Determine the (X, Y) coordinate at the center of the cell enclosing the given text.  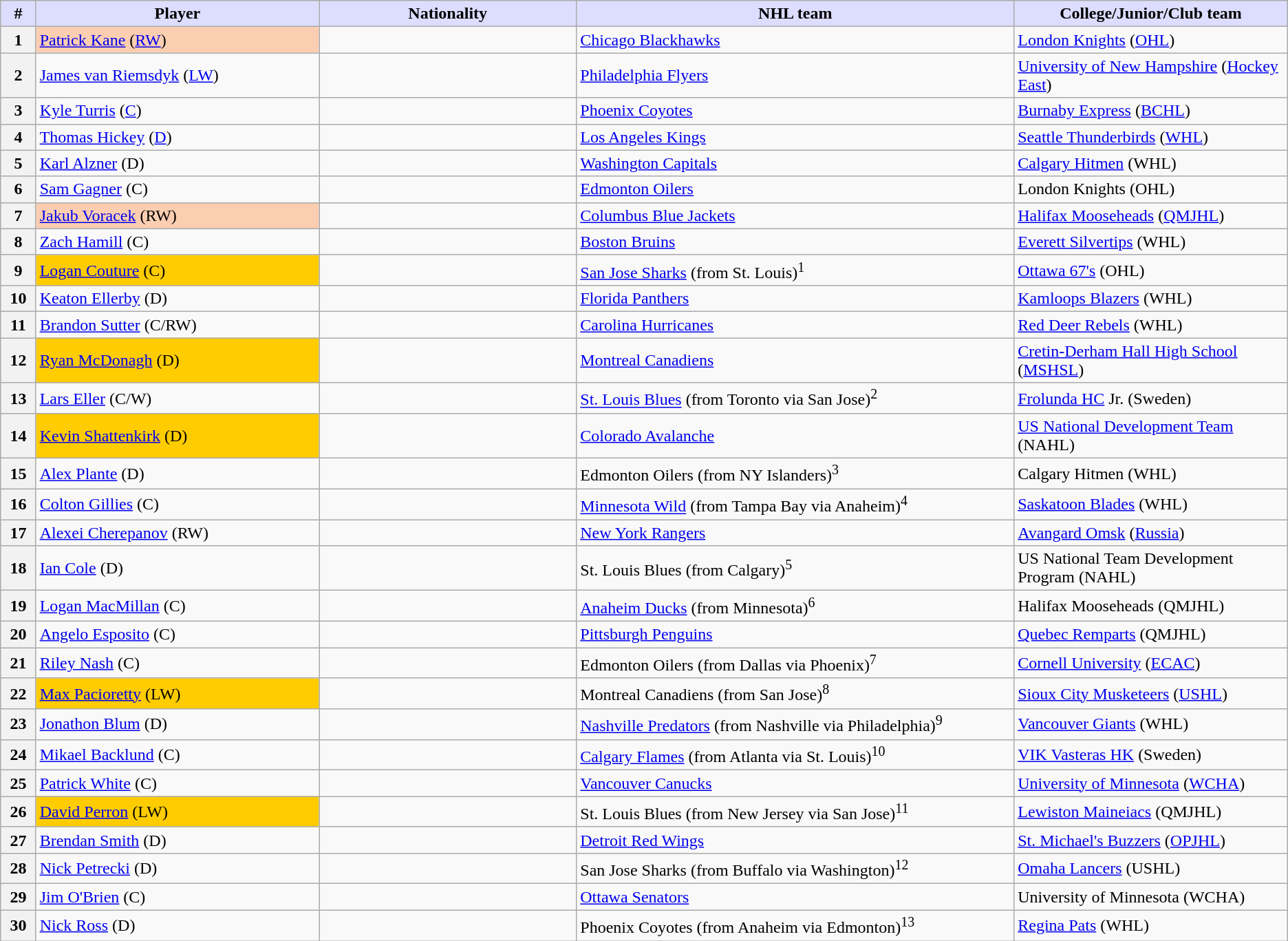
26 (18, 812)
Ottawa 67's (OHL) (1151, 270)
Vancouver Giants (WHL) (1151, 724)
Nick Ross (D) (178, 925)
Frolunda HC Jr. (Sweden) (1151, 398)
6 (18, 189)
Phoenix Coyotes (from Anaheim via Edmonton)13 (795, 925)
St. Louis Blues (from Toronto via San Jose)2 (795, 398)
Anaheim Ducks (from Minnesota)6 (795, 606)
Edmonton Oilers (from Dallas via Phoenix)7 (795, 664)
Patrick White (C) (178, 783)
Logan Couture (C) (178, 270)
Thomas Hickey (D) (178, 137)
Detroit Red Wings (795, 840)
3 (18, 111)
Calgary Flames (from Atlanta via St. Louis)10 (795, 754)
Ottawa Senators (795, 897)
30 (18, 925)
Angelo Esposito (C) (178, 634)
Player (178, 14)
Los Angeles Kings (795, 137)
Cretin-Derham Hall High School (MSHSL) (1151, 361)
7 (18, 215)
Lars Eller (C/W) (178, 398)
Brendan Smith (D) (178, 840)
Max Pacioretty (LW) (178, 694)
23 (18, 724)
Columbus Blue Jackets (795, 215)
5 (18, 163)
Edmonton Oilers (795, 189)
Avangard Omsk (Russia) (1151, 533)
Riley Nash (C) (178, 664)
New York Rangers (795, 533)
Alex Plante (D) (178, 474)
13 (18, 398)
Lewiston Maineiacs (QMJHL) (1151, 812)
9 (18, 270)
Nashville Predators (from Nashville via Philadelphia)9 (795, 724)
Sioux City Musketeers (USHL) (1151, 694)
Kevin Shattenkirk (D) (178, 436)
16 (18, 504)
Brandon Sutter (C/RW) (178, 325)
17 (18, 533)
VIK Vasteras HK (Sweden) (1151, 754)
NHL team (795, 14)
San Jose Sharks (from Buffalo via Washington)12 (795, 869)
18 (18, 569)
James van Riemsdyk (LW) (178, 76)
Minnesota Wild (from Tampa Bay via Anaheim)4 (795, 504)
Karl Alzner (D) (178, 163)
22 (18, 694)
20 (18, 634)
Edmonton Oilers (from NY Islanders)3 (795, 474)
Chicago Blackhawks (795, 40)
Ryan McDonagh (D) (178, 361)
Florida Panthers (795, 299)
Kyle Turris (C) (178, 111)
11 (18, 325)
St. Louis Blues (from New Jersey via San Jose)11 (795, 812)
Vancouver Canucks (795, 783)
Colorado Avalanche (795, 436)
27 (18, 840)
21 (18, 664)
Cornell University (ECAC) (1151, 664)
Burnaby Express (BCHL) (1151, 111)
Quebec Remparts (QMJHL) (1151, 634)
Pittsburgh Penguins (795, 634)
Jakub Voracek (RW) (178, 215)
12 (18, 361)
8 (18, 242)
Zach Hamill (C) (178, 242)
Washington Capitals (795, 163)
Philadelphia Flyers (795, 76)
24 (18, 754)
US National Team Development Program (NAHL) (1151, 569)
College/Junior/Club team (1151, 14)
19 (18, 606)
Sam Gagner (C) (178, 189)
Colton Gillies (C) (178, 504)
St. Michael's Buzzers (OPJHL) (1151, 840)
Keaton Ellerby (D) (178, 299)
University of New Hampshire (Hockey East) (1151, 76)
Omaha Lancers (USHL) (1151, 869)
Regina Pats (WHL) (1151, 925)
Montreal Canadiens (795, 361)
Nationality (448, 14)
Montreal Canadiens (from San Jose)8 (795, 694)
2 (18, 76)
Jonathon Blum (D) (178, 724)
Logan MacMillan (C) (178, 606)
Patrick Kane (RW) (178, 40)
US National Development Team (NAHL) (1151, 436)
25 (18, 783)
1 (18, 40)
15 (18, 474)
Red Deer Rebels (WHL) (1151, 325)
Alexei Cherepanov (RW) (178, 533)
Phoenix Coyotes (795, 111)
Ian Cole (D) (178, 569)
10 (18, 299)
Saskatoon Blades (WHL) (1151, 504)
4 (18, 137)
David Perron (LW) (178, 812)
# (18, 14)
Kamloops Blazers (WHL) (1151, 299)
St. Louis Blues (from Calgary)5 (795, 569)
Mikael Backlund (C) (178, 754)
Boston Bruins (795, 242)
29 (18, 897)
Nick Petrecki (D) (178, 869)
San Jose Sharks (from St. Louis)1 (795, 270)
Everett Silvertips (WHL) (1151, 242)
28 (18, 869)
Carolina Hurricanes (795, 325)
Jim O'Brien (C) (178, 897)
14 (18, 436)
Seattle Thunderbirds (WHL) (1151, 137)
